Search for the cell housing the specified text and yield its [X, Y] center coordinate. 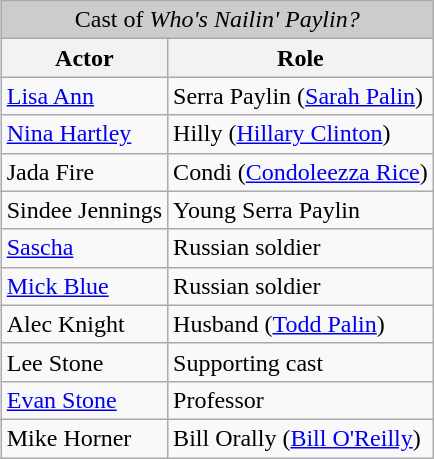
Mike Horner [84, 438]
Mick Blue [84, 286]
Young Serra Paylin [301, 210]
Cast of Who's Nailin' Paylin? [217, 20]
Sindee Jennings [84, 210]
Lee Stone [84, 362]
Lisa Ann [84, 96]
Sascha [84, 248]
Condi (Condoleezza Rice) [301, 172]
Bill Orally (Bill O'Reilly) [301, 438]
Professor [301, 400]
Actor [84, 58]
Nina Hartley [84, 134]
Evan Stone [84, 400]
Jada Fire [84, 172]
Serra Paylin (Sarah Palin) [301, 96]
Alec Knight [84, 324]
Husband (Todd Palin) [301, 324]
Hilly (Hillary Clinton) [301, 134]
Supporting cast [301, 362]
Role [301, 58]
